Detect which cell encompasses the target text, then output its [X, Y] center coordinate. 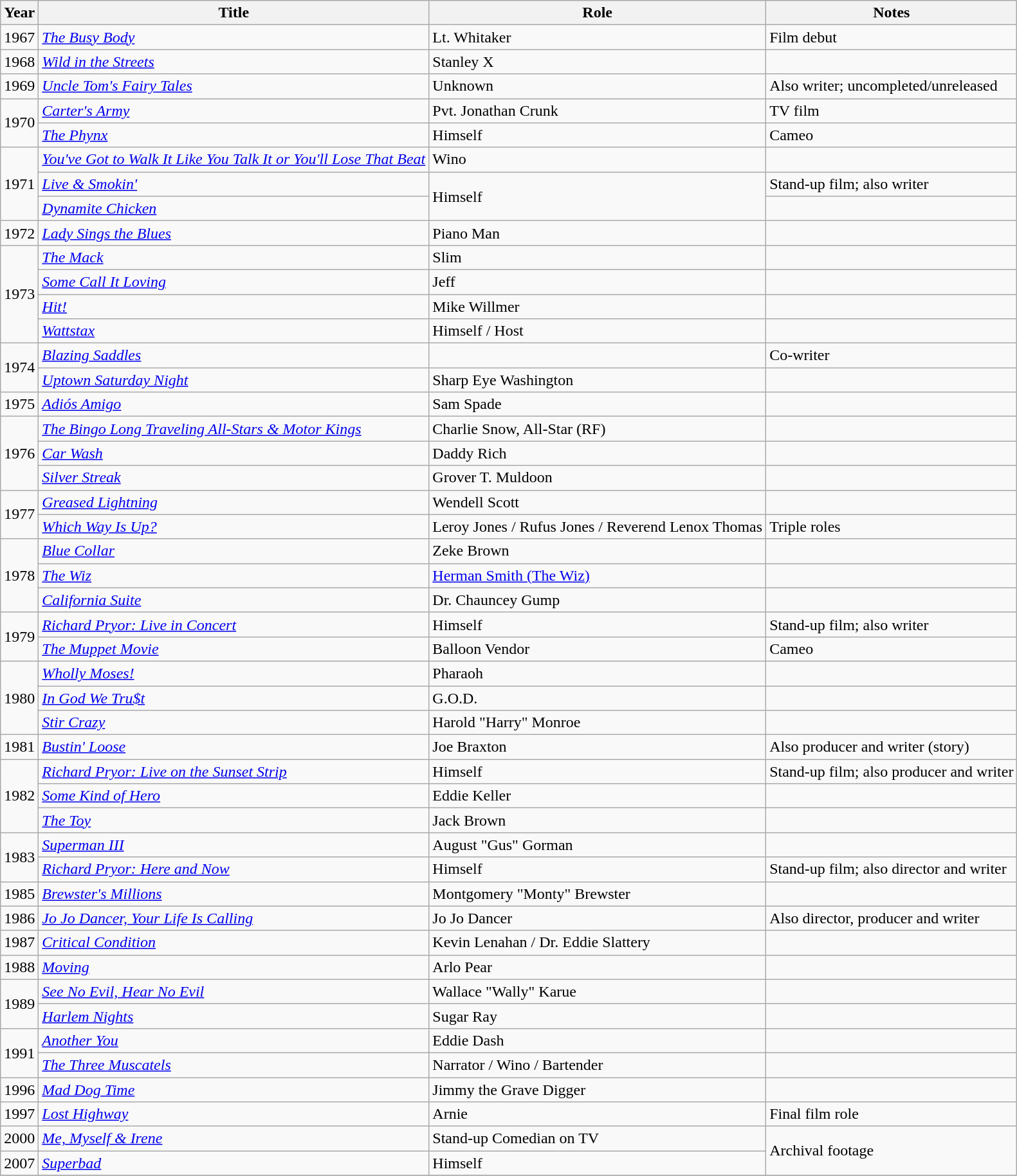
Role [598, 13]
Notes [892, 13]
1987 [19, 943]
Lost Highway [234, 1114]
Title [234, 13]
Wallace "Wally" Karue [598, 991]
Wholly Moses! [234, 673]
Greased Lightning [234, 502]
Blue Collar [234, 551]
Leroy Jones / Rufus Jones / Reverend Lenox Thomas [598, 527]
Silver Streak [234, 478]
Blazing Saddles [234, 356]
The Busy Body [234, 37]
Dr. Chauncey Gump [598, 600]
1975 [19, 404]
Bustin' Loose [234, 747]
TV film [892, 111]
Richard Pryor: Live on the Sunset Strip [234, 772]
Brewster's Millions [234, 894]
2000 [19, 1139]
Sam Spade [598, 404]
Stand-up Comedian on TV [598, 1139]
Jeff [598, 282]
1973 [19, 294]
1980 [19, 698]
Zeke Brown [598, 551]
Dynamite Chicken [234, 208]
1991 [19, 1053]
1981 [19, 747]
Critical Condition [234, 943]
Co-writer [892, 356]
Film debut [892, 37]
Montgomery "Monty" Brewster [598, 894]
1968 [19, 62]
California Suite [234, 600]
Adiós Amigo [234, 404]
1985 [19, 894]
Balloon Vendor [598, 649]
Uncle Tom's Fairy Tales [234, 86]
1967 [19, 37]
Wendell Scott [598, 502]
Eddie Dash [598, 1040]
Some Call It Loving [234, 282]
Sharp Eye Washington [598, 380]
Which Way Is Up? [234, 527]
Final film role [892, 1114]
Live & Smokin' [234, 184]
1976 [19, 453]
Narrator / Wino / Bartender [598, 1065]
Daddy Rich [598, 453]
Wild in the Streets [234, 62]
Herman Smith (The Wiz) [598, 575]
Lt. Whitaker [598, 37]
1969 [19, 86]
Wino [598, 159]
Archival footage [892, 1151]
Triple roles [892, 527]
1971 [19, 184]
Arlo Pear [598, 967]
The Phynx [234, 135]
1970 [19, 123]
See No Evil, Hear No Evil [234, 991]
Hit! [234, 307]
Jo Jo Dancer, Your Life Is Calling [234, 918]
Stand-up film; also producer and writer [892, 772]
Harlem Nights [234, 1016]
Year [19, 13]
Car Wash [234, 453]
Jimmy the Grave Digger [598, 1090]
Stir Crazy [234, 723]
Slim [598, 257]
You've Got to Walk It Like You Talk It or You'll Lose That Beat [234, 159]
The Toy [234, 820]
Moving [234, 967]
Superbad [234, 1163]
Joe Braxton [598, 747]
Mike Willmer [598, 307]
Also writer; uncompleted/unreleased [892, 86]
1988 [19, 967]
Eddie Keller [598, 796]
In God We Tru$t [234, 698]
Carter's Army [234, 111]
Stand-up film; also director and writer [892, 869]
1986 [19, 918]
1977 [19, 514]
Me, Myself & Irene [234, 1139]
1989 [19, 1004]
2007 [19, 1163]
Jo Jo Dancer [598, 918]
Harold "Harry" Monroe [598, 723]
Unknown [598, 86]
The Bingo Long Traveling All-Stars & Motor Kings [234, 429]
Another You [234, 1040]
Some Kind of Hero [234, 796]
Uptown Saturday Night [234, 380]
Richard Pryor: Here and Now [234, 869]
1972 [19, 233]
Wattstax [234, 331]
Also director, producer and writer [892, 918]
Also producer and writer (story) [892, 747]
Pvt. Jonathan Crunk [598, 111]
1996 [19, 1090]
1997 [19, 1114]
The Muppet Movie [234, 649]
1979 [19, 637]
G.O.D. [598, 698]
Superman III [234, 845]
August "Gus" Gorman [598, 845]
Grover T. Muldoon [598, 478]
Stanley X [598, 62]
Lady Sings the Blues [234, 233]
1983 [19, 857]
Mad Dog Time [234, 1090]
Kevin Lenahan / Dr. Eddie Slattery [598, 943]
Richard Pryor: Live in Concert [234, 624]
The Wiz [234, 575]
The Mack [234, 257]
1982 [19, 796]
1974 [19, 368]
Jack Brown [598, 820]
Sugar Ray [598, 1016]
Arnie [598, 1114]
The Three Muscatels [234, 1065]
1978 [19, 575]
Piano Man [598, 233]
Himself / Host [598, 331]
Charlie Snow, All-Star (RF) [598, 429]
Pharaoh [598, 673]
